Return the [x, y] coordinate for the center point of the cell that contains the specified text.  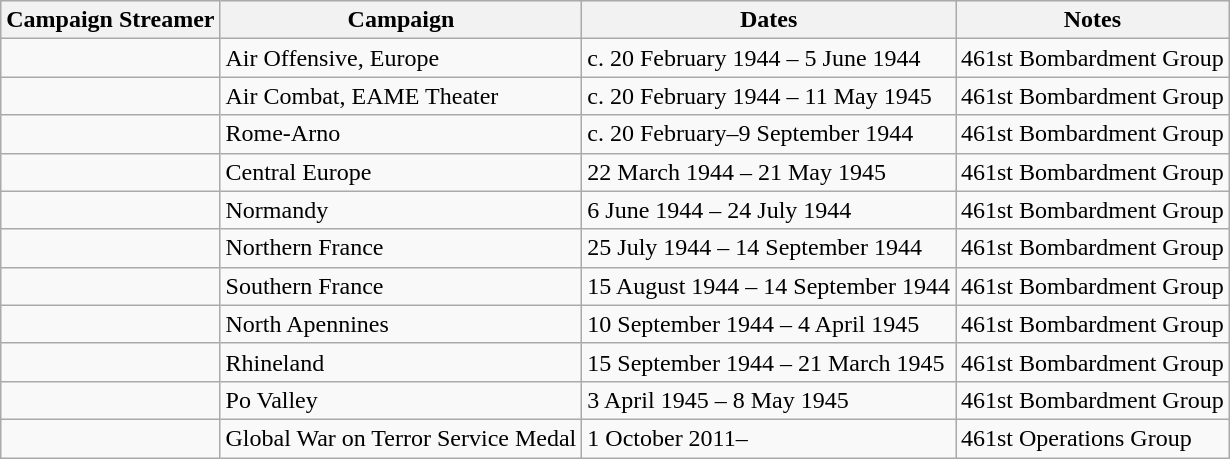
Central Europe [401, 172]
25 July 1944 – 14 September 1944 [769, 248]
Normandy [401, 210]
Rhineland [401, 362]
c. 20 February 1944 – 5 June 1944 [769, 58]
461st Operations Group [1093, 438]
Po Valley [401, 400]
6 June 1944 – 24 July 1944 [769, 210]
Campaign Streamer [110, 20]
Dates [769, 20]
Rome-Arno [401, 134]
c. 20 February–9 September 1944 [769, 134]
15 September 1944 – 21 March 1945 [769, 362]
c. 20 February 1944 – 11 May 1945 [769, 96]
Southern France [401, 286]
Notes [1093, 20]
15 August 1944 – 14 September 1944 [769, 286]
Global War on Terror Service Medal [401, 438]
Northern France [401, 248]
Air Offensive, Europe [401, 58]
22 March 1944 – 21 May 1945 [769, 172]
3 April 1945 – 8 May 1945 [769, 400]
North Apennines [401, 324]
Air Combat, EAME Theater [401, 96]
1 October 2011– [769, 438]
Campaign [401, 20]
10 September 1944 – 4 April 1945 [769, 324]
